Provide the [X, Y] coordinate of the cell's center where the given text is located.  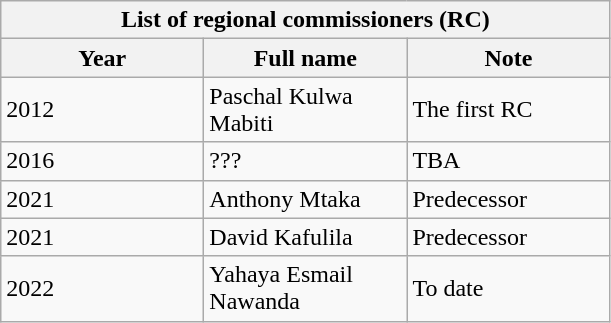
The first RC [508, 110]
David Kafulila [306, 237]
Paschal Kulwa Mabiti [306, 110]
??? [306, 161]
Year [102, 58]
Full name [306, 58]
Yahaya Esmail Nawanda [306, 288]
To date [508, 288]
List of regional commissioners (RC) [306, 20]
2022 [102, 288]
Note [508, 58]
2016 [102, 161]
2012 [102, 110]
TBA [508, 161]
Anthony Mtaka [306, 199]
